Find where the given text appears and provide that cell's center as (X, Y) coordinate. 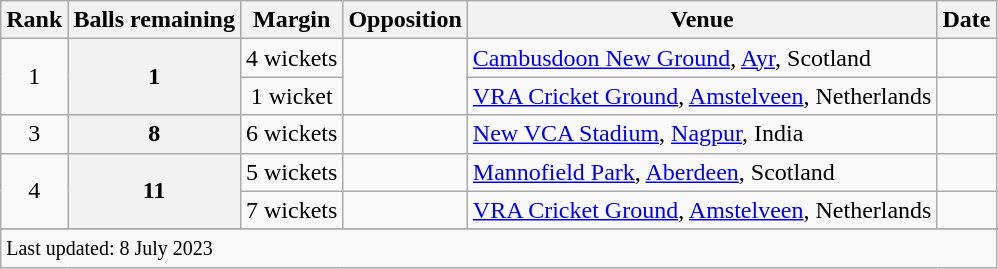
7 wickets (291, 210)
4 (34, 191)
Balls remaining (154, 20)
Last updated: 8 July 2023 (498, 248)
1 wicket (291, 96)
11 (154, 191)
Opposition (405, 20)
8 (154, 134)
Margin (291, 20)
3 (34, 134)
5 wickets (291, 172)
Mannofield Park, Aberdeen, Scotland (702, 172)
Venue (702, 20)
4 wickets (291, 58)
Cambusdoon New Ground, Ayr, Scotland (702, 58)
Date (966, 20)
New VCA Stadium, Nagpur, India (702, 134)
Rank (34, 20)
6 wickets (291, 134)
